For the text-containing cell, return its midpoint in [X, Y] coordinate format. 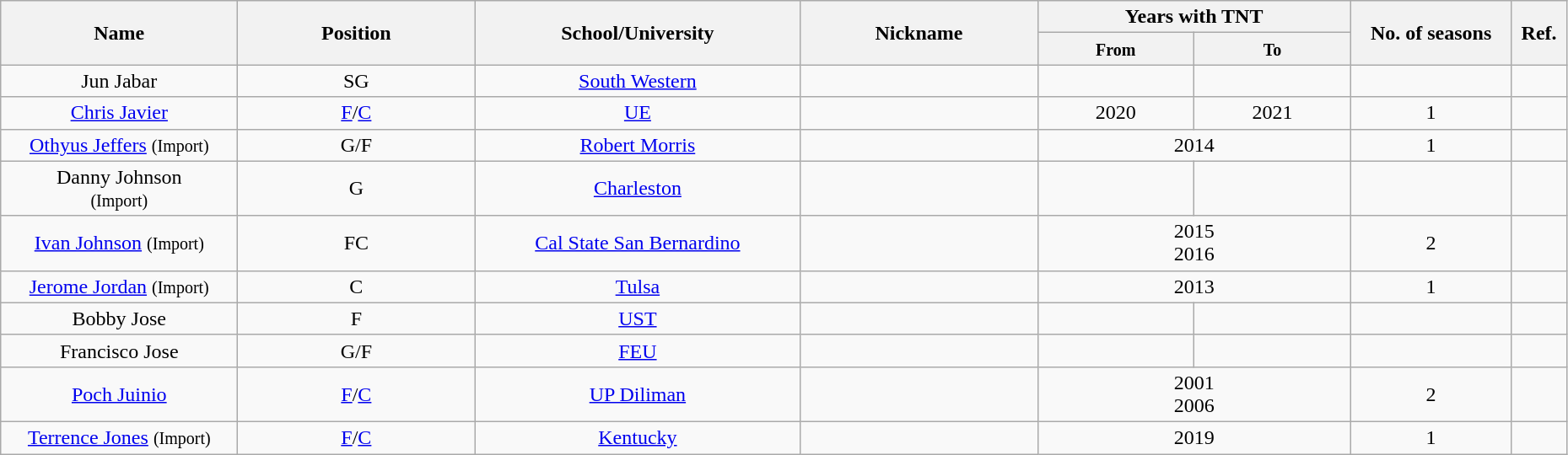
Years with TNT [1194, 17]
2014 [1194, 145]
Charleston [638, 189]
2020 [1116, 113]
Bobby Jose [120, 318]
G [356, 189]
FEU [638, 351]
Chris Javier [120, 113]
Position [356, 33]
Jun Jabar [120, 81]
UST [638, 318]
South Western [638, 81]
To [1273, 49]
20012006 [1194, 394]
Danny Johnson(Import) [120, 189]
SG [356, 81]
Nickname [919, 33]
UP Diliman [638, 394]
From [1116, 49]
UE [638, 113]
School/University [638, 33]
C [356, 286]
20152016 [1194, 243]
FC [356, 243]
Cal State San Bernardino [638, 243]
Ref. [1538, 33]
Robert Morris [638, 145]
2019 [1194, 437]
2013 [1194, 286]
Kentucky [638, 437]
Jerome Jordan (Import) [120, 286]
2021 [1273, 113]
Francisco Jose [120, 351]
Tulsa [638, 286]
F [356, 318]
Name [120, 33]
No. of seasons [1431, 33]
Poch Juinio [120, 394]
Othyus Jeffers (Import) [120, 145]
Ivan Johnson (Import) [120, 243]
Terrence Jones (Import) [120, 437]
